For the text-containing cell, return its midpoint in (x, y) coordinate format. 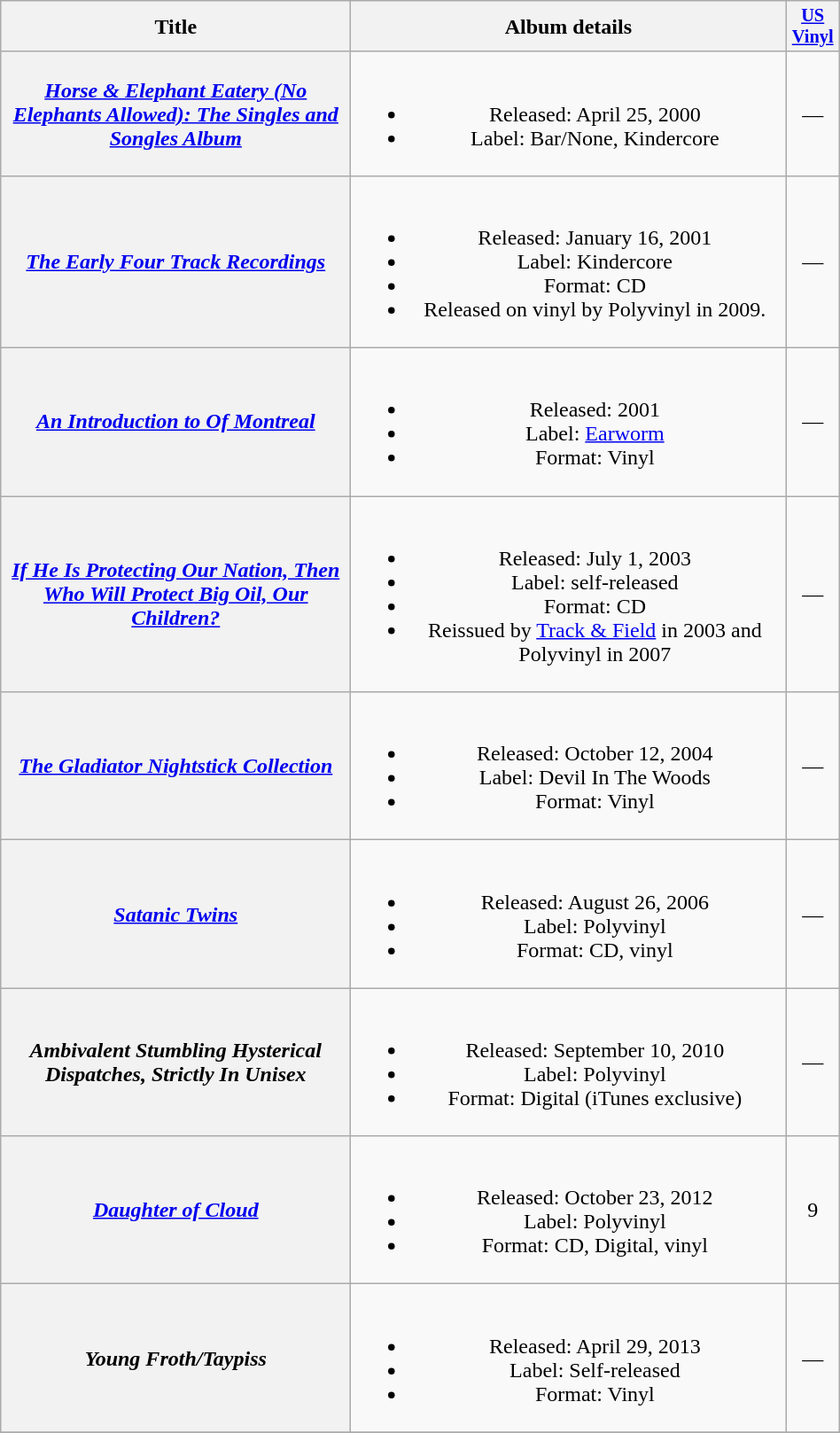
Young Froth/Taypiss (175, 1358)
Released: September 10, 2010Label: PolyvinylFormat: Digital (iTunes exclusive) (569, 1062)
Released: October 12, 2004Label: Devil In The WoodsFormat: Vinyl (569, 766)
Satanic Twins (175, 915)
USVinyl (813, 27)
Released: April 25, 2000Label: Bar/None, Kindercore (569, 113)
The Early Four Track Recordings (175, 261)
Released: 2001Label: EarwormFormat: Vinyl (569, 422)
Released: October 23, 2012Label: PolyvinylFormat: CD, Digital, vinyl (569, 1211)
If He Is Protecting Our Nation, Then Who Will Protect Big Oil, Our Children? (175, 594)
Released: January 16, 2001Label: KindercoreFormat: CDReleased on vinyl by Polyvinyl in 2009. (569, 261)
Title (175, 27)
An Introduction to Of Montreal (175, 422)
Album details (569, 27)
Daughter of Cloud (175, 1211)
Ambivalent Stumbling Hysterical Dispatches, Strictly In Unisex (175, 1062)
Released: April 29, 2013Label: Self-releasedFormat: Vinyl (569, 1358)
Released: August 26, 2006Label: PolyvinylFormat: CD, vinyl (569, 915)
Horse & Elephant Eatery (No Elephants Allowed): The Singles and Songles Album (175, 113)
9 (813, 1211)
Released: July 1, 2003Label: self-releasedFormat: CDReissued by Track & Field in 2003 and Polyvinyl in 2007 (569, 594)
The Gladiator Nightstick Collection (175, 766)
